Search for the cell housing the specified text and yield its (X, Y) center coordinate. 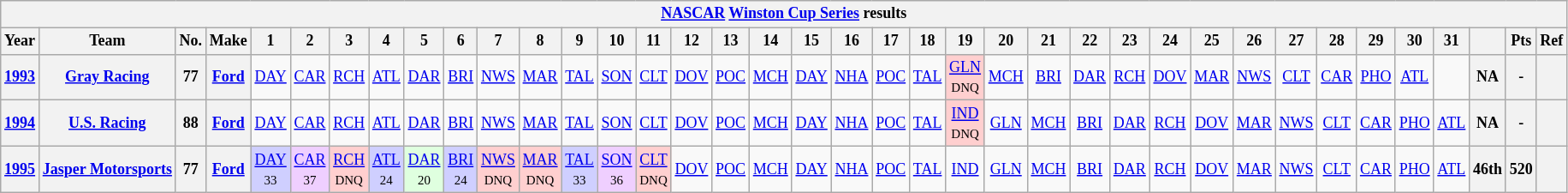
IND (965, 169)
DAR20 (425, 169)
18 (927, 41)
11 (654, 41)
NASCAR Winston Cup Series results (784, 14)
7 (498, 41)
5 (425, 41)
1993 (21, 77)
28 (1337, 41)
INDDNQ (965, 124)
31 (1452, 41)
Team (107, 41)
3 (349, 41)
Jasper Motorsports (107, 169)
22 (1090, 41)
13 (731, 41)
MARDNQ (540, 169)
ATL24 (387, 169)
Make (228, 41)
Gray Racing (107, 77)
GLNDNQ (965, 77)
20 (1006, 41)
23 (1130, 41)
12 (692, 41)
RCHDNQ (349, 169)
16 (852, 41)
U.S. Racing (107, 124)
8 (540, 41)
520 (1521, 169)
6 (460, 41)
1995 (21, 169)
1 (270, 41)
19 (965, 41)
14 (770, 41)
DAY33 (270, 169)
17 (891, 41)
24 (1170, 41)
CLTDNQ (654, 169)
NWSDNQ (498, 169)
15 (811, 41)
29 (1376, 41)
Ref (1552, 41)
Pts (1521, 41)
2 (310, 41)
88 (190, 124)
27 (1296, 41)
TAL33 (579, 169)
CAR37 (310, 169)
9 (579, 41)
4 (387, 41)
SON36 (616, 169)
1994 (21, 124)
10 (616, 41)
Year (21, 41)
No. (190, 41)
25 (1212, 41)
26 (1255, 41)
BRI24 (460, 169)
46th (1488, 169)
21 (1048, 41)
30 (1414, 41)
